Return the (X, Y) coordinate for the center point of the cell that contains the specified text.  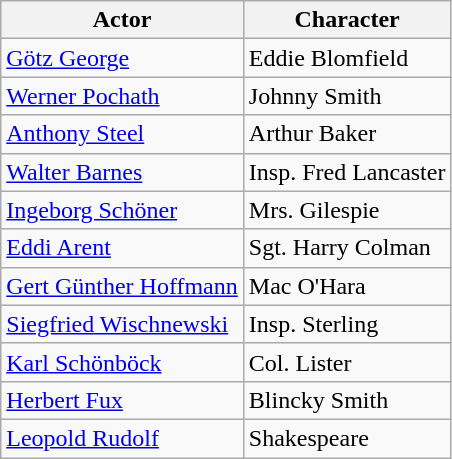
Blincky Smith (347, 400)
Walter Barnes (122, 172)
Sgt. Harry Colman (347, 248)
Insp. Fred Lancaster (347, 172)
Mrs. Gilespie (347, 210)
Götz George (122, 58)
Character (347, 20)
Col. Lister (347, 362)
Leopold Rudolf (122, 438)
Eddie Blomfield (347, 58)
Johnny Smith (347, 96)
Siegfried Wischnewski (122, 324)
Shakespeare (347, 438)
Anthony Steel (122, 134)
Mac O'Hara (347, 286)
Gert Günther Hoffmann (122, 286)
Ingeborg Schöner (122, 210)
Insp. Sterling (347, 324)
Eddi Arent (122, 248)
Werner Pochath (122, 96)
Actor (122, 20)
Karl Schönböck (122, 362)
Arthur Baker (347, 134)
Herbert Fux (122, 400)
